For the text-containing cell, return its midpoint in [x, y] coordinate format. 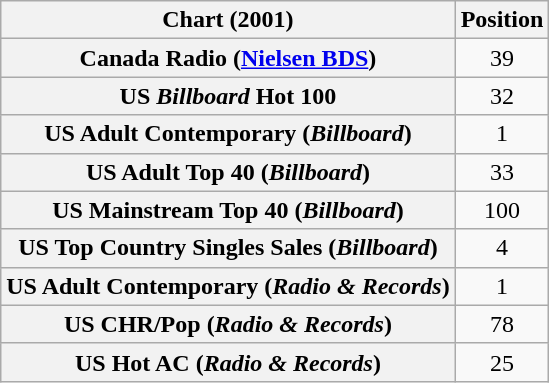
Canada Radio (Nielsen BDS) [228, 58]
Chart (2001) [228, 20]
25 [502, 362]
US Hot AC (Radio & Records) [228, 362]
39 [502, 58]
US Adult Top 40 (Billboard) [228, 172]
US Mainstream Top 40 (Billboard) [228, 210]
US Adult Contemporary (Billboard) [228, 134]
Position [502, 20]
100 [502, 210]
US Adult Contemporary (Radio & Records) [228, 286]
US Billboard Hot 100 [228, 96]
US Top Country Singles Sales (Billboard) [228, 248]
78 [502, 324]
US CHR/Pop (Radio & Records) [228, 324]
33 [502, 172]
32 [502, 96]
4 [502, 248]
